Detect which cell encompasses the target text, then output its (x, y) center coordinate. 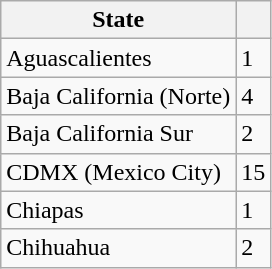
Baja California (Norte) (118, 96)
15 (254, 172)
Chihuahua (118, 248)
State (118, 20)
Aguascalientes (118, 58)
4 (254, 96)
Baja California Sur (118, 134)
Chiapas (118, 210)
CDMX (Mexico City) (118, 172)
